Detect which cell encompasses the target text, then output its [x, y] center coordinate. 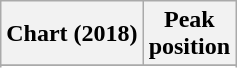
Peakposition [189, 34]
Chart (2018) [72, 34]
